Return the [x, y] coordinate for the center point of the cell that contains the specified text.  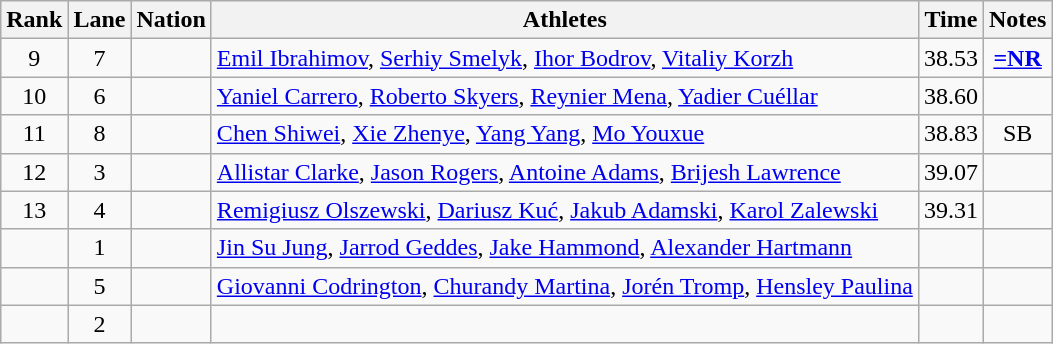
Athletes [564, 20]
Allistar Clarke, Jason Rogers, Antoine Adams, Brijesh Lawrence [564, 172]
Notes [1017, 20]
Lane [100, 20]
Jin Su Jung, Jarrod Geddes, Jake Hammond, Alexander Hartmann [564, 248]
Giovanni Codrington, Churandy Martina, Jorén Tromp, Hensley Paulina [564, 286]
13 [34, 210]
1 [100, 248]
Remigiusz Olszewski, Dariusz Kuć, Jakub Adamski, Karol Zalewski [564, 210]
39.07 [950, 172]
38.83 [950, 134]
Nation [171, 20]
5 [100, 286]
9 [34, 58]
Rank [34, 20]
8 [100, 134]
3 [100, 172]
12 [34, 172]
2 [100, 324]
Chen Shiwei, Xie Zhenye, Yang Yang, Mo Youxue [564, 134]
7 [100, 58]
4 [100, 210]
10 [34, 96]
38.60 [950, 96]
38.53 [950, 58]
Yaniel Carrero, Roberto Skyers, Reynier Mena, Yadier Cuéllar [564, 96]
11 [34, 134]
39.31 [950, 210]
Time [950, 20]
6 [100, 96]
SB [1017, 134]
=NR [1017, 58]
Emil Ibrahimov, Serhiy Smelyk, Ihor Bodrov, Vitaliy Korzh [564, 58]
